Search for the cell housing the specified text and yield its (x, y) center coordinate. 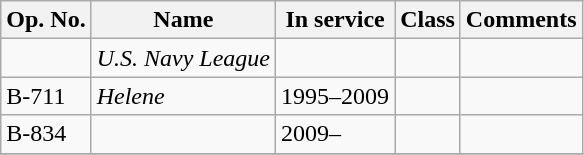
Name (183, 20)
Helene (183, 96)
1995–2009 (336, 96)
Op. No. (46, 20)
In service (336, 20)
B-834 (46, 134)
Class (428, 20)
B-711 (46, 96)
2009– (336, 134)
U.S. Navy League (183, 58)
Comments (521, 20)
